Output the (X, Y) coordinate of the center of the cell containing the given text.  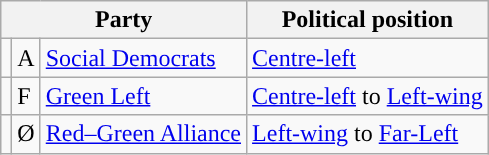
Ø (26, 134)
F (26, 96)
Political position (368, 20)
Centre-left (368, 58)
Social Democrats (143, 58)
Centre-left to Left-wing (368, 96)
Left-wing to Far-Left (368, 134)
A (26, 58)
Party (124, 20)
Red–Green Alliance (143, 134)
Green Left (143, 96)
